Determine the (X, Y) coordinate at the center of the cell enclosing the given text.  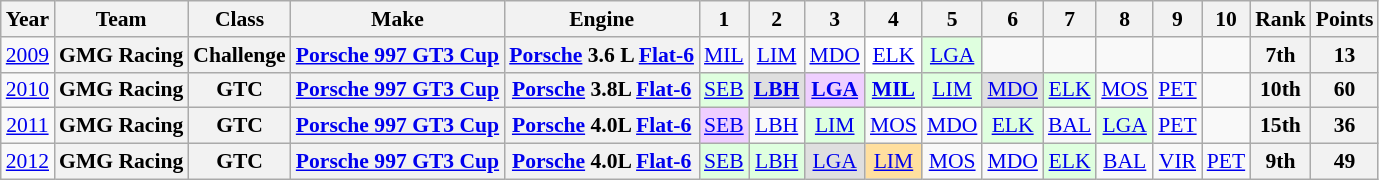
36 (1345, 126)
9th (1280, 162)
49 (1345, 162)
Porsche 3.8L Flat-6 (602, 90)
Porsche 3.6 L Flat-6 (602, 55)
15th (1280, 126)
2009 (28, 55)
60 (1345, 90)
10th (1280, 90)
13 (1345, 55)
8 (1124, 19)
VIR (1178, 162)
Points (1345, 19)
6 (1012, 19)
2010 (28, 90)
7th (1280, 55)
Year (28, 19)
Challenge (239, 55)
10 (1226, 19)
1 (724, 19)
2011 (28, 126)
Class (239, 19)
Rank (1280, 19)
7 (1070, 19)
2 (777, 19)
Engine (602, 19)
5 (952, 19)
4 (894, 19)
Make (398, 19)
9 (1178, 19)
2012 (28, 162)
3 (834, 19)
Team (121, 19)
